Search for the cell housing the specified text and yield its [x, y] center coordinate. 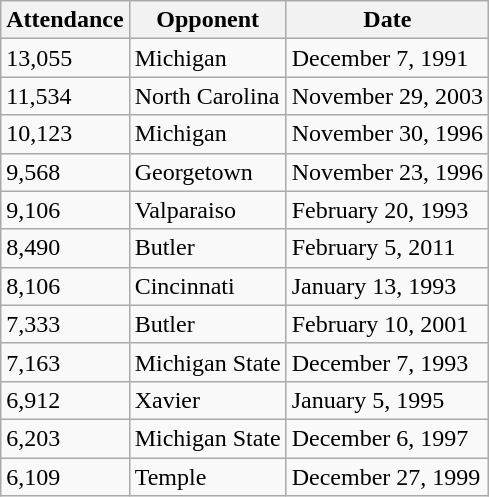
7,333 [65, 324]
February 5, 2011 [387, 248]
6,912 [65, 400]
December 27, 1999 [387, 477]
9,568 [65, 172]
December 7, 1991 [387, 58]
13,055 [65, 58]
Valparaiso [208, 210]
Attendance [65, 20]
Opponent [208, 20]
Xavier [208, 400]
6,109 [65, 477]
8,106 [65, 286]
Cincinnati [208, 286]
January 5, 1995 [387, 400]
10,123 [65, 134]
February 10, 2001 [387, 324]
11,534 [65, 96]
8,490 [65, 248]
November 23, 1996 [387, 172]
North Carolina [208, 96]
6,203 [65, 438]
7,163 [65, 362]
February 20, 1993 [387, 210]
November 29, 2003 [387, 96]
9,106 [65, 210]
November 30, 1996 [387, 134]
January 13, 1993 [387, 286]
December 7, 1993 [387, 362]
Date [387, 20]
December 6, 1997 [387, 438]
Georgetown [208, 172]
Temple [208, 477]
